Output the (x, y) coordinate of the center of the cell containing the given text.  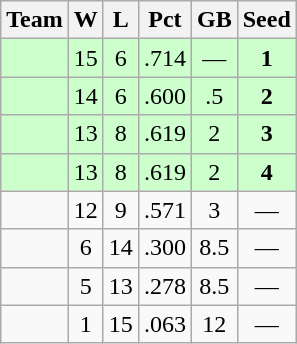
5 (86, 286)
L (120, 20)
.5 (214, 96)
.571 (164, 210)
4 (266, 172)
Pct (164, 20)
9 (120, 210)
Team (35, 20)
.714 (164, 58)
W (86, 20)
.063 (164, 324)
Seed (266, 20)
.600 (164, 96)
.278 (164, 286)
.300 (164, 248)
GB (214, 20)
